Locate the cell with the specified text and output its (x, y) center coordinate. 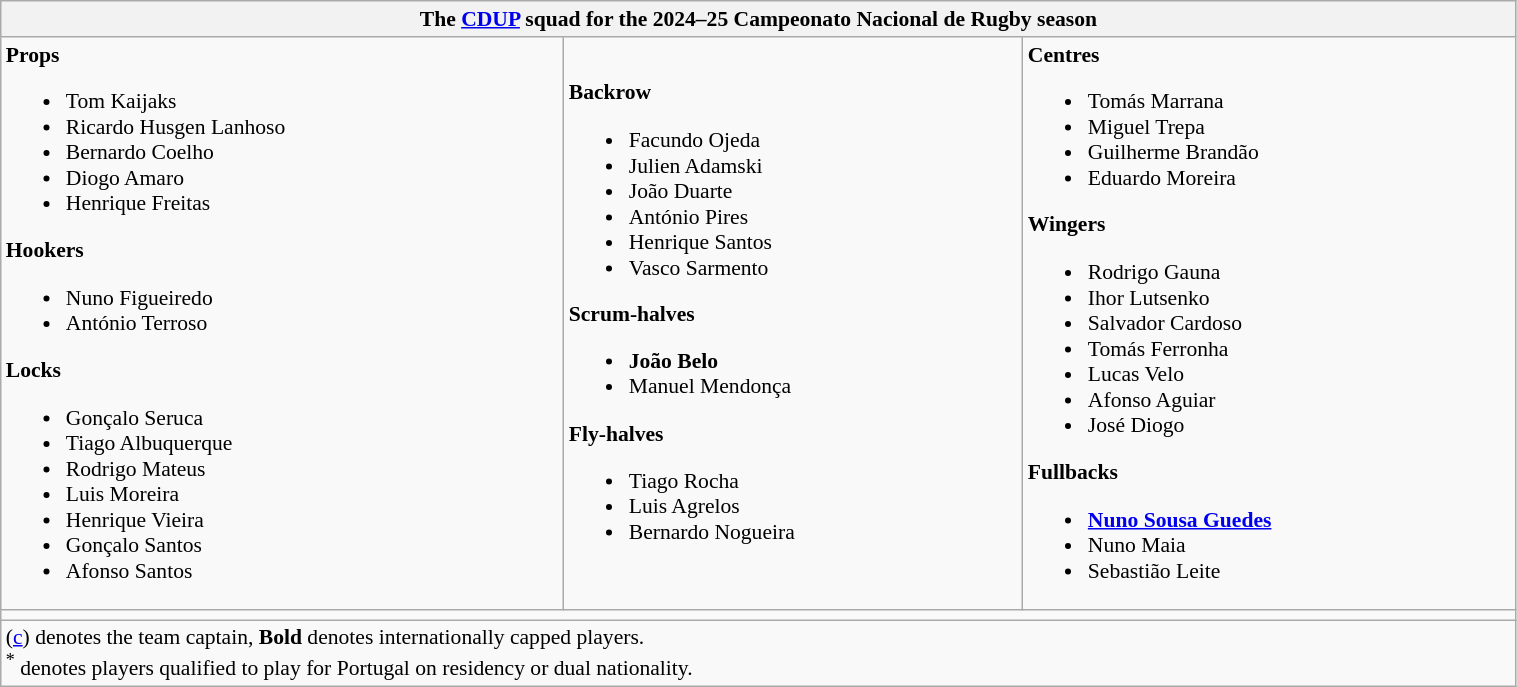
The CDUP squad for the 2024–25 Campeonato Nacional de Rugby season (758, 19)
